Capture the cell that displays the provided text and extract its (x, y) central coordinate. 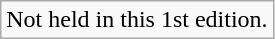
Not held in this 1st edition. (137, 20)
